Output the (x, y) coordinate of the center of the cell containing the given text.  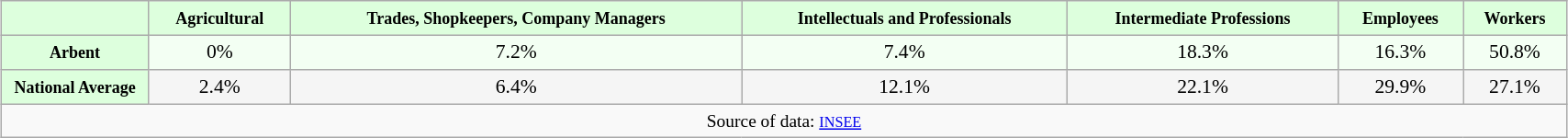
Arbent (75, 53)
Trades, Shopkeepers, Company Managers (516, 18)
Intermediate Professions (1203, 18)
12.1% (905, 87)
50.8% (1515, 53)
Agricultural (220, 18)
Workers (1515, 18)
27.1% (1515, 87)
Intellectuals and Professionals (905, 18)
16.3% (1400, 53)
22.1% (1203, 87)
18.3% (1203, 53)
2.4% (220, 87)
National Average (75, 87)
7.2% (516, 53)
6.4% (516, 87)
29.9% (1400, 87)
7.4% (905, 53)
Employees (1400, 18)
0% (220, 53)
